Return (X, Y) of the center of cell containing provided text 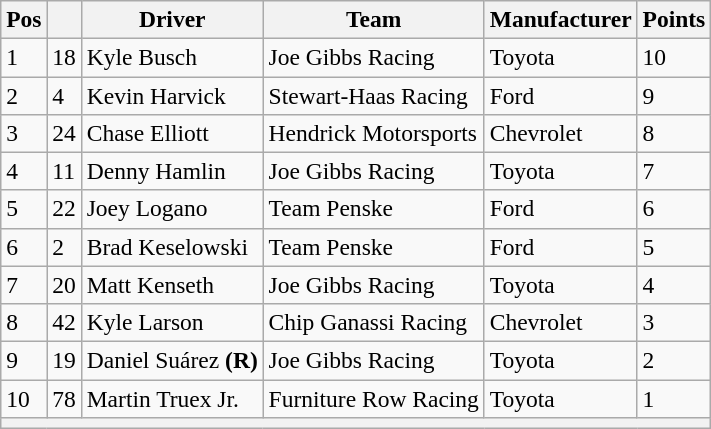
Furniture Row Racing (374, 398)
Chase Elliott (172, 133)
42 (64, 322)
18 (64, 57)
Matt Kenseth (172, 285)
Denny Hamlin (172, 171)
Daniel Suárez (R) (172, 360)
Brad Keselowski (172, 247)
Kyle Busch (172, 57)
Team (374, 19)
24 (64, 133)
Chip Ganassi Racing (374, 322)
Kyle Larson (172, 322)
78 (64, 398)
Manufacturer (560, 19)
19 (64, 360)
Stewart-Haas Racing (374, 95)
Driver (172, 19)
Points (674, 19)
Kevin Harvick (172, 95)
Joey Logano (172, 209)
Martin Truex Jr. (172, 398)
Hendrick Motorsports (374, 133)
Pos (24, 19)
20 (64, 285)
11 (64, 171)
22 (64, 209)
